For the text-containing cell, return its midpoint in [x, y] coordinate format. 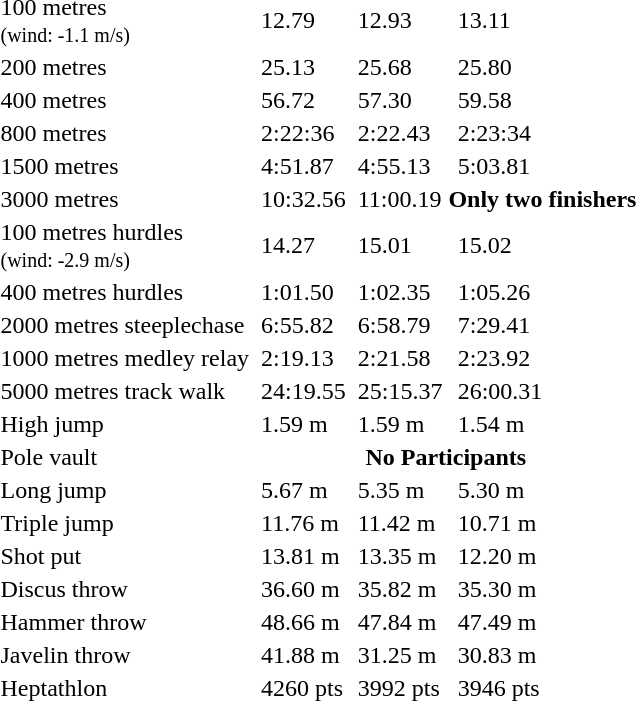
2:19.13 [304, 358]
25:15.37 [400, 391]
11:00.19 [400, 199]
6:58.79 [400, 325]
4:51.87 [304, 166]
24:19.55 [304, 391]
13.81 m [304, 556]
2:21.58 [400, 358]
6:55.82 [304, 325]
11.76 m [304, 523]
5.67 m [304, 490]
25.13 [304, 67]
1:02.35 [400, 292]
11.42 m [400, 523]
48.66 m [304, 622]
15.01 [400, 246]
57.30 [400, 100]
56.72 [304, 100]
31.25 m [400, 655]
25.68 [400, 67]
10:32.56 [304, 199]
13.35 m [400, 556]
2:22.43 [400, 133]
1:01.50 [304, 292]
36.60 m [304, 589]
41.88 m [304, 655]
14.27 [304, 246]
47.84 m [400, 622]
2:22:36 [304, 133]
35.82 m [400, 589]
5.35 m [400, 490]
4:55.13 [400, 166]
